Return the [x, y] coordinate for the center point of the cell that contains the specified text.  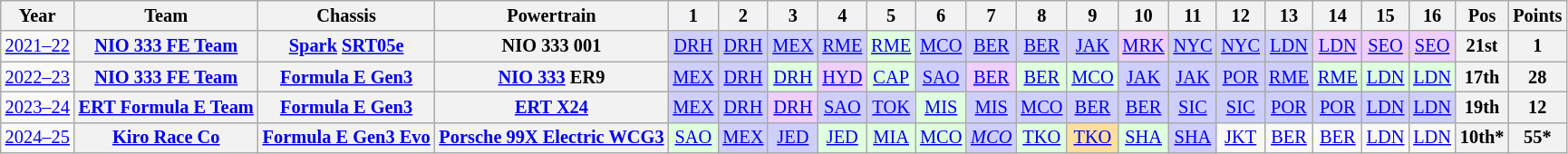
Points [1537, 15]
5 [891, 15]
Team [167, 15]
2024–25 [38, 138]
2022–23 [38, 77]
10 [1143, 15]
6 [941, 15]
2021–22 [38, 46]
Kiro Race Co [167, 138]
8 [1041, 15]
Porsche 99X Electric WCG3 [552, 138]
17th [1482, 77]
15 [1386, 15]
NIO 333 001 [552, 46]
CAP [891, 77]
2 [743, 15]
MIA [891, 138]
Powertrain [552, 15]
2023–24 [38, 107]
13 [1289, 15]
19th [1482, 107]
Year [38, 15]
4 [842, 15]
ERT Formula E Team [167, 107]
MRK [1143, 46]
HYD [842, 77]
JKT [1240, 138]
28 [1537, 77]
ERT X24 [552, 107]
Pos [1482, 15]
9 [1092, 15]
Spark SRT05e [346, 46]
55* [1537, 138]
7 [992, 15]
10th* [1482, 138]
14 [1338, 15]
Chassis [346, 15]
NIO 333 ER9 [552, 77]
21st [1482, 46]
3 [792, 15]
TOK [891, 107]
16 [1432, 15]
Formula E Gen3 Evo [346, 138]
11 [1193, 15]
